Capture the cell that displays the provided text and extract its [x, y] central coordinate. 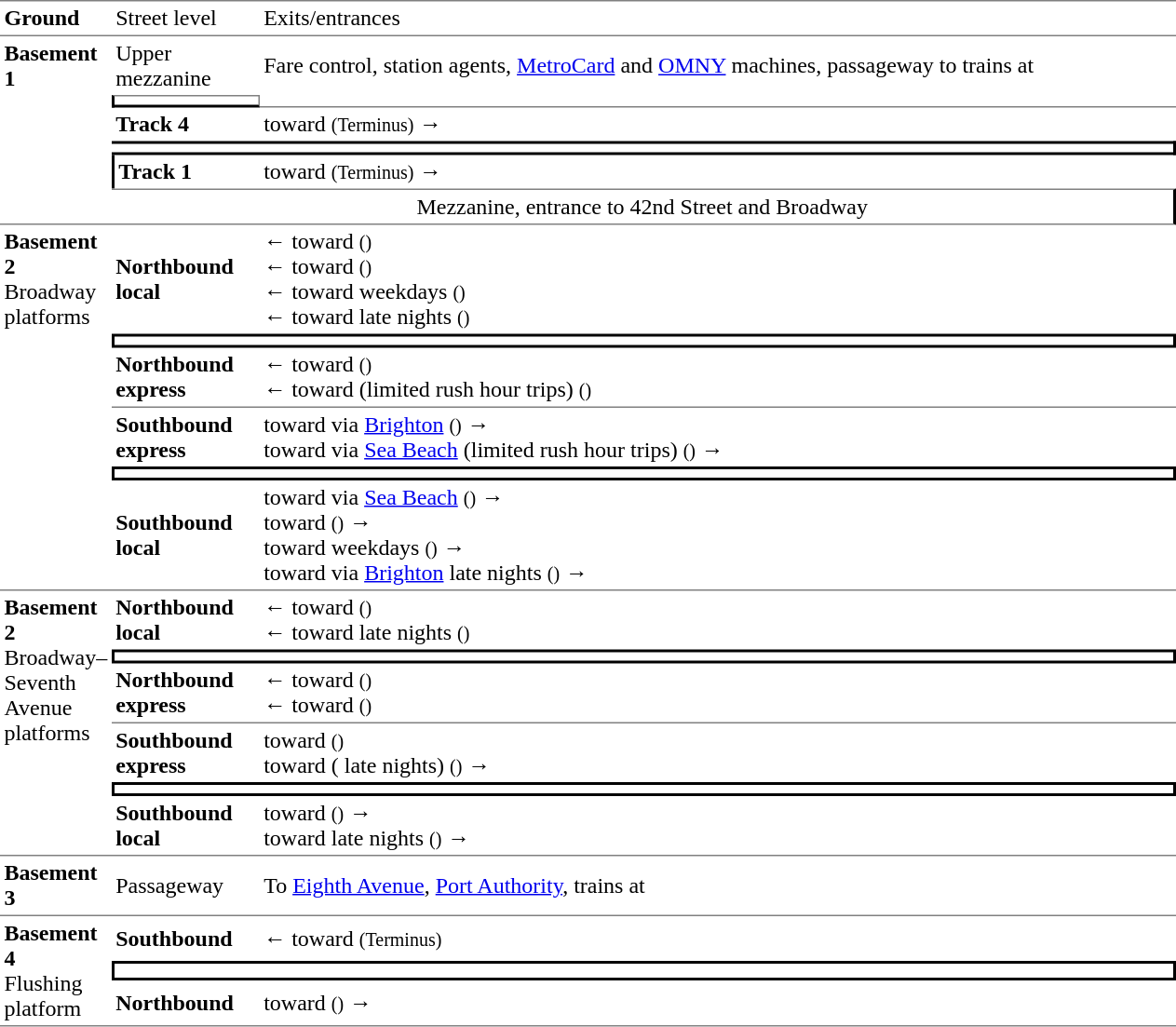
Northbound [186, 1003]
← toward ()← toward () [718, 693]
Mezzanine, entrance to 42nd Street and Broadway [644, 207]
To Eighth Avenue, Port Authority, trains at [718, 886]
Street level [186, 18]
Basement 2Broadway–Seventh Avenue platforms [56, 723]
Fare control, station agents, MetroCard and OMNY machines, passageway to trains at [718, 65]
Ground [56, 18]
Southbound [186, 938]
← toward ()← toward ()← toward weekdays ()← toward late nights () [718, 279]
Basement 2Broadwayplatforms [56, 408]
Track 1 [186, 171]
← toward ()← toward (limited rush hour trips) () [718, 378]
toward () toward ( late nights) () → [718, 752]
← toward ()← toward late nights () [718, 620]
toward () → [718, 1003]
← toward (Terminus) [718, 938]
Basement 4Flushingplatform [56, 970]
Passageway [186, 886]
toward via Sea Beach () → toward () → toward weekdays () → toward via Brighton late nights () → [718, 535]
Upper mezzanine [186, 65]
Basement 1 [56, 130]
Basement 3 [56, 886]
Track 4 [186, 125]
toward via Brighton () → toward via Sea Beach (limited rush hour trips) () → [718, 438]
Exits/entrances [718, 18]
toward () → toward late nights () → [718, 826]
